Output the (x, y) coordinate of the center of the cell containing the given text.  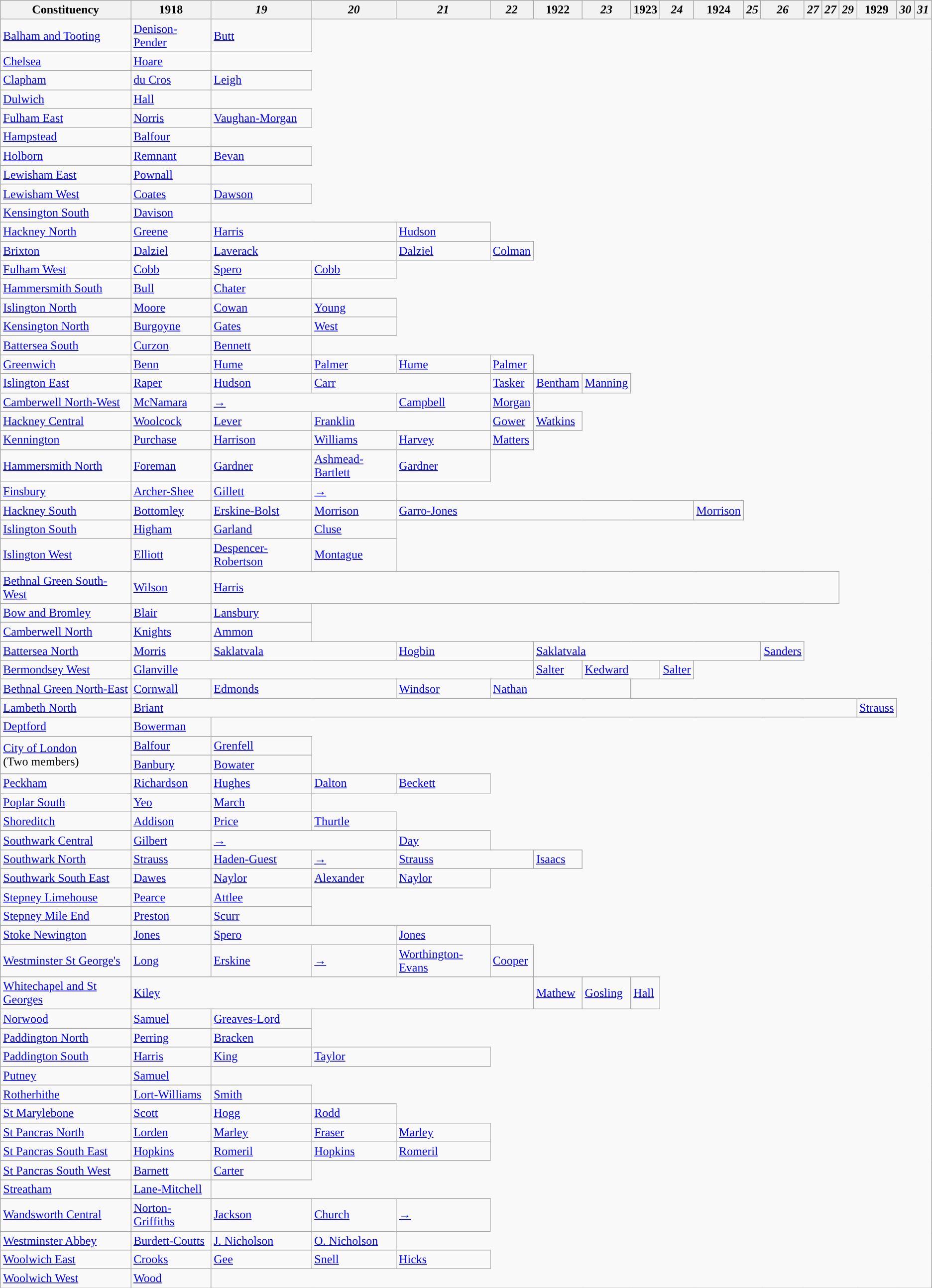
Stepney Limehouse (66, 897)
Windsor (443, 689)
Poplar South (66, 802)
Fulham West (66, 270)
Morris (171, 651)
Archer-Shee (171, 491)
Attlee (261, 897)
Lane-Mitchell (171, 1189)
Gee (261, 1260)
Camberwell North-West (66, 402)
Snell (354, 1260)
Scott (171, 1113)
Hicks (443, 1260)
King (261, 1057)
Fraser (354, 1132)
Paddington South (66, 1057)
Garland (261, 529)
Bowater (261, 764)
Curzon (171, 345)
Lewisham West (66, 194)
19 (261, 10)
Norris (171, 118)
Hammersmith North (66, 466)
Islington South (66, 529)
Preston (171, 916)
Smith (261, 1094)
Kensington North (66, 326)
Bermondsey West (66, 670)
Bull (171, 289)
Colman (512, 250)
Stoke Newington (66, 935)
Cowan (261, 308)
Addison (171, 821)
26 (783, 10)
Lorden (171, 1132)
Paddington North (66, 1038)
Garro-Jones (545, 510)
Hogbin (465, 651)
Moore (171, 308)
Elliott (171, 554)
Hackney Central (66, 421)
Gosling (606, 993)
Streatham (66, 1189)
Lever (261, 421)
31 (923, 10)
Hackney North (66, 231)
J. Nicholson (261, 1241)
Rodd (354, 1113)
Vaughan-Morgan (261, 118)
Woolwich East (66, 1260)
Hampstead (66, 137)
Brixton (66, 250)
Chater (261, 289)
Glanville (333, 670)
St Pancras North (66, 1132)
Wood (171, 1279)
Perring (171, 1038)
Hogg (261, 1113)
Cornwall (171, 689)
Coates (171, 194)
Deptford (66, 727)
Norwood (66, 1019)
Dawson (261, 194)
1929 (877, 10)
Kedward (621, 670)
1918 (171, 10)
Davison (171, 213)
Morgan (512, 402)
Fulham East (66, 118)
Cooper (512, 961)
Denison-Pender (171, 36)
Benn (171, 364)
29 (848, 10)
Mathew (558, 993)
Hughes (261, 783)
Lort-Williams (171, 1094)
Kennington (66, 440)
Jackson (261, 1214)
Battersea North (66, 651)
Cluse (354, 529)
Gower (512, 421)
Raper (171, 383)
Ammon (261, 632)
Chelsea (66, 61)
Southwark North (66, 859)
23 (606, 10)
Lambeth North (66, 708)
Lansbury (261, 613)
Scurr (261, 916)
22 (512, 10)
Young (354, 308)
Clapham (66, 80)
Bentham (558, 383)
Watkins (558, 421)
30 (905, 10)
Putney (66, 1075)
Long (171, 961)
Nathan (561, 689)
Hackney South (66, 510)
Bottomley (171, 510)
Isaacs (558, 859)
Gillett (261, 491)
Gilbert (171, 840)
Wilson (171, 587)
Dulwich (66, 99)
Norton-Griffiths (171, 1214)
25 (752, 10)
Laverack (304, 250)
Greenwich (66, 364)
Woolcock (171, 421)
Burgoyne (171, 326)
Crooks (171, 1260)
Holborn (66, 156)
March (261, 802)
Day (443, 840)
Erskine (261, 961)
Islington East (66, 383)
Hammersmith South (66, 289)
Barnett (171, 1170)
Higham (171, 529)
McNamara (171, 402)
Campbell (443, 402)
Pownall (171, 175)
Bowerman (171, 727)
Matters (512, 440)
Whitechapel and St Georges (66, 993)
Beckett (443, 783)
Taylor (401, 1057)
Ashmead-Bartlett (354, 466)
Bethnal Green South-West (66, 587)
Islington North (66, 308)
Wandsworth Central (66, 1214)
Foreman (171, 466)
Kensington South (66, 213)
Edmonds (304, 689)
Woolwich West (66, 1279)
Finsbury (66, 491)
Constituency (66, 10)
Southwark South East (66, 878)
Bow and Bromley (66, 613)
Greene (171, 231)
Dalton (354, 783)
Bethnal Green North-East (66, 689)
Richardson (171, 783)
Gates (261, 326)
Banbury (171, 764)
Lewisham East (66, 175)
O. Nicholson (354, 1241)
Harrison (261, 440)
21 (443, 10)
Carr (401, 383)
1922 (558, 10)
Burdett-Coutts (171, 1241)
St Marylebone (66, 1113)
Camberwell North (66, 632)
Remnant (171, 156)
24 (677, 10)
Westminster St George's (66, 961)
Peckham (66, 783)
Briant (494, 708)
St Pancras South West (66, 1170)
Purchase (171, 440)
Hoare (171, 61)
Yeo (171, 802)
Battersea South (66, 345)
Williams (354, 440)
du Cros (171, 80)
Shoreditch (66, 821)
Thurtle (354, 821)
Grenfell (261, 746)
Bevan (261, 156)
Blair (171, 613)
Balham and Tooting (66, 36)
1924 (718, 10)
Rotherhithe (66, 1094)
Bracken (261, 1038)
Kiley (333, 993)
Montague (354, 554)
Islington West (66, 554)
20 (354, 10)
Carter (261, 1170)
Pearce (171, 897)
Haden-Guest (261, 859)
Butt (261, 36)
Harvey (443, 440)
Knights (171, 632)
Price (261, 821)
Erskine-Bolst (261, 510)
1923 (645, 10)
Bennett (261, 345)
Franklin (401, 421)
City of London(Two members) (66, 755)
Westminster Abbey (66, 1241)
Southwark Central (66, 840)
Despencer-Robertson (261, 554)
Alexander (354, 878)
Dawes (171, 878)
Greaves-Lord (261, 1019)
Church (354, 1214)
Worthington-Evans (443, 961)
St Pancras South East (66, 1151)
Leigh (261, 80)
Tasker (512, 383)
Manning (606, 383)
Stepney Mile End (66, 916)
Sanders (783, 651)
West (354, 326)
